Provide the (X, Y) coordinate of the cell's center where the given text is located.  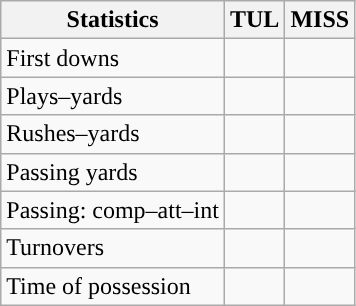
MISS (320, 20)
Passing: comp–att–int (113, 210)
First downs (113, 58)
Statistics (113, 20)
Time of possession (113, 286)
Plays–yards (113, 96)
TUL (254, 20)
Passing yards (113, 172)
Rushes–yards (113, 134)
Turnovers (113, 248)
